Pinpoint the cell where the given text exists, returning its [x, y] midpoint coordinate. 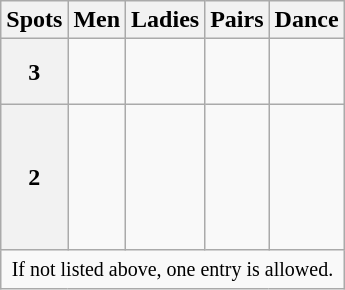
Dance [306, 20]
Ladies [166, 20]
3 [34, 72]
Pairs [237, 20]
2 [34, 177]
Men [97, 20]
Spots [34, 20]
If not listed above, one entry is allowed. [172, 269]
